Extract the (x, y) coordinate from the center of the cell holding the provided text.  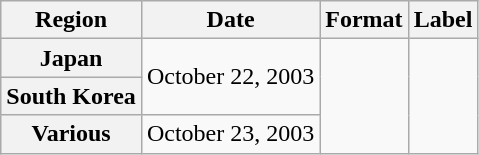
October 22, 2003 (230, 77)
Region (72, 20)
Various (72, 134)
Format (364, 20)
South Korea (72, 96)
October 23, 2003 (230, 134)
Date (230, 20)
Japan (72, 58)
Label (443, 20)
